From the cell containing the given text, extract its center point as (X, Y) coordinate. 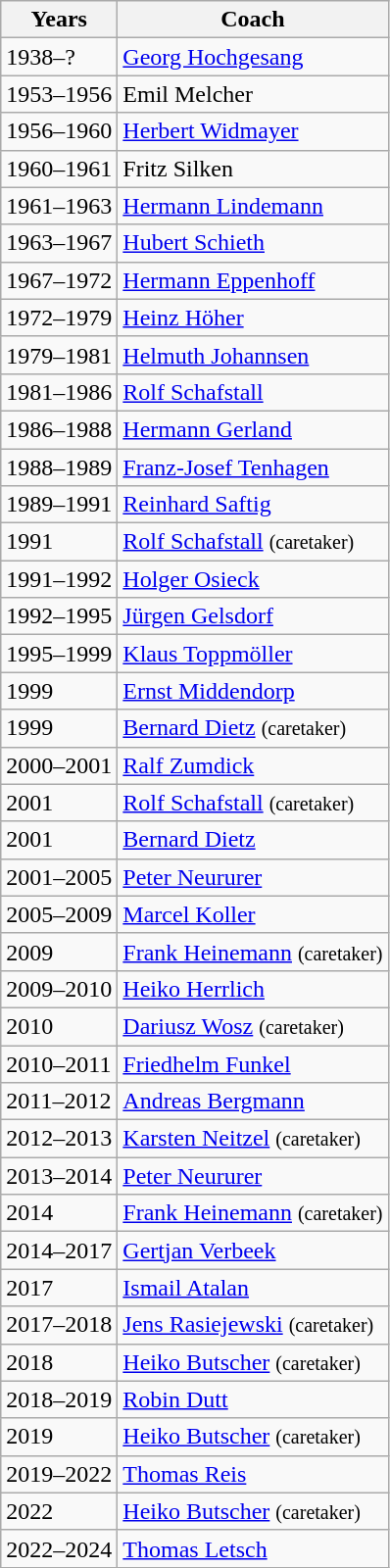
Thomas Letsch (253, 1548)
Fritz Silken (253, 169)
Robin Dutt (253, 1399)
Herbert Widmayer (253, 131)
2000–2001 (59, 765)
Klaus Toppmöller (253, 654)
2014–2017 (59, 1250)
1938–? (59, 57)
1989–1991 (59, 505)
1972–1979 (59, 318)
Years (59, 20)
1963–1967 (59, 243)
Bernard Dietz (253, 840)
Franz-Josef Tenhagen (253, 467)
Holger Osieck (253, 579)
Hubert Schieth (253, 243)
1995–1999 (59, 654)
1953–1956 (59, 94)
Helmuth Johannsen (253, 355)
2017 (59, 1288)
Ernst Middendorp (253, 691)
2014 (59, 1213)
1967–1972 (59, 280)
1992–1995 (59, 616)
2019–2022 (59, 1474)
Heiko Herrlich (253, 989)
2009–2010 (59, 989)
Emil Melcher (253, 94)
2022–2024 (59, 1548)
Coach (253, 20)
Karsten Neitzel (caretaker) (253, 1139)
Reinhard Saftig (253, 505)
Ismail Atalan (253, 1288)
Jürgen Gelsdorf (253, 616)
2009 (59, 952)
Friedhelm Funkel (253, 1063)
Hermann Lindemann (253, 206)
2022 (59, 1511)
2005–2009 (59, 914)
Dariusz Wosz (caretaker) (253, 1026)
1956–1960 (59, 131)
2001–2005 (59, 877)
1981–1986 (59, 392)
Marcel Koller (253, 914)
1991–1992 (59, 579)
2013–2014 (59, 1176)
Heinz Höher (253, 318)
Bernard Dietz (caretaker) (253, 728)
1961–1963 (59, 206)
Ralf Zumdick (253, 765)
2010–2011 (59, 1063)
Hermann Eppenhoff (253, 280)
Thomas Reis (253, 1474)
Gertjan Verbeek (253, 1250)
2018–2019 (59, 1399)
1988–1989 (59, 467)
2012–2013 (59, 1139)
Hermann Gerland (253, 429)
2019 (59, 1437)
2017–2018 (59, 1325)
1979–1981 (59, 355)
2018 (59, 1362)
1986–1988 (59, 429)
Rolf Schafstall (253, 392)
Andreas Bergmann (253, 1102)
1960–1961 (59, 169)
Jens Rasiejewski (caretaker) (253, 1325)
1991 (59, 542)
2011–2012 (59, 1102)
2010 (59, 1026)
Georg Hochgesang (253, 57)
